Locate the cell with the specified text and output its (x, y) center coordinate. 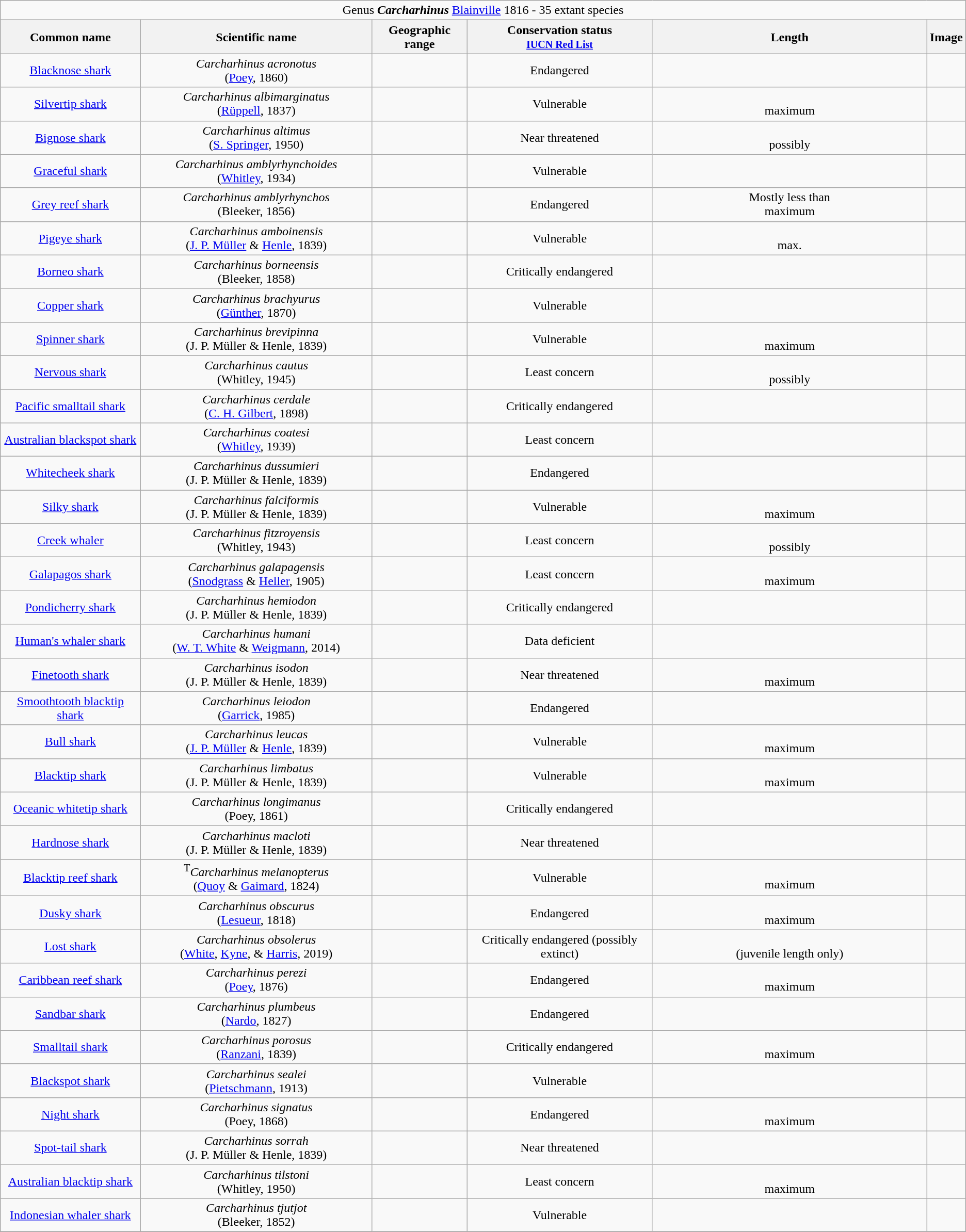
Carcharhinus cautus (Whitley, 1945) (256, 372)
Carcharhinus dussumieri (J. P. Müller & Henle, 1839) (256, 474)
Carcharhinus obscurus (Lesueur, 1818) (256, 913)
Spinner shark (70, 338)
Blacktip shark (70, 775)
Scientific name (256, 37)
Smalltail shark (70, 1047)
Bignose shark (70, 137)
Whitecheek shark (70, 474)
Image (946, 37)
Carcharhinus altimus (S. Springer, 1950) (256, 137)
Carcharhinus leiodon (Garrick, 1985) (256, 708)
Carcharhinus albimarginatus (Rüppell, 1837) (256, 104)
Carcharhinus borneensis (Bleeker, 1858) (256, 271)
Australian blacktip shark (70, 1181)
Lost shark (70, 946)
Silvertip shark (70, 104)
Carcharhinus sealei (Pietschmann, 1913) (256, 1080)
Carcharhinus amblyrhynchoides (Whitley, 1934) (256, 171)
Carcharhinus fitzroyensis (Whitley, 1943) (256, 541)
Human's whaler shark (70, 641)
Carcharhinus longimanus (Poey, 1861) (256, 809)
Blacknose shark (70, 70)
Carcharhinus humani (W. T. White & Weigmann, 2014) (256, 641)
Carcharhinus tilstoni (Whitley, 1950) (256, 1181)
Carcharhinus cerdale (C. H. Gilbert, 1898) (256, 406)
Dusky shark (70, 913)
Critically endangered (possibly extinct) (559, 946)
Carcharhinus porosus (Ranzani, 1839) (256, 1047)
Finetooth shark (70, 675)
Data deficient (559, 641)
Length (790, 37)
Pacific smalltail shark (70, 406)
Carcharhinus macloti (J. P. Müller & Henle, 1839) (256, 842)
Carcharhinus tjutjot (Bleeker, 1852) (256, 1214)
Caribbean reef shark (70, 980)
Sandbar shark (70, 1013)
Carcharhinus amblyrhynchos (Bleeker, 1856) (256, 204)
Carcharhinus brevipinna (J. P. Müller & Henle, 1839) (256, 338)
Blackspot shark (70, 1080)
Carcharhinus coatesi (Whitley, 1939) (256, 440)
Carcharhinus signatus (Poey, 1868) (256, 1114)
Copper shark (70, 305)
Spot-tail shark (70, 1147)
Galapagos shark (70, 574)
Genus Carcharhinus Blainville 1816 - 35 extant species (483, 10)
Carcharhinus amboinensis (J. P. Müller & Henle, 1839) (256, 238)
Conservation status IUCN Red List (559, 37)
Night shark (70, 1114)
Pigeye shark (70, 238)
Bull shark (70, 742)
Carcharhinus isodon (J. P. Müller & Henle, 1839) (256, 675)
Blacktip reef shark (70, 878)
Carcharhinus hemiodon (J. P. Müller & Henle, 1839) (256, 608)
Carcharhinus brachyurus (Günther, 1870) (256, 305)
Indonesian whaler shark (70, 1214)
Hardnose shark (70, 842)
Mostly less than maximum (790, 204)
Common name (70, 37)
max. (790, 238)
TCarcharhinus melanopterus (Quoy & Gaimard, 1824) (256, 878)
Creek whaler (70, 541)
Pondicherry shark (70, 608)
Carcharhinus galapagensis (Snodgrass & Heller, 1905) (256, 574)
Carcharhinus falciformis (J. P. Müller & Henle, 1839) (256, 507)
Borneo shark (70, 271)
Grey reef shark (70, 204)
Carcharhinus plumbeus (Nardo, 1827) (256, 1013)
Carcharhinus obsolerus (White, Kyne, & Harris, 2019) (256, 946)
Carcharhinus sorrah (J. P. Müller & Henle, 1839) (256, 1147)
(juvenile length only) (790, 946)
Nervous shark (70, 372)
Carcharhinus leucas (J. P. Müller & Henle, 1839) (256, 742)
Geographic range (419, 37)
Oceanic whitetip shark (70, 809)
Silky shark (70, 507)
Carcharhinus limbatus (J. P. Müller & Henle, 1839) (256, 775)
Smoothtooth blacktip shark (70, 708)
Carcharhinus perezi (Poey, 1876) (256, 980)
Carcharhinus acronotus (Poey, 1860) (256, 70)
Australian blackspot shark (70, 440)
Graceful shark (70, 171)
